Return (X, Y) of the center of cell containing provided text 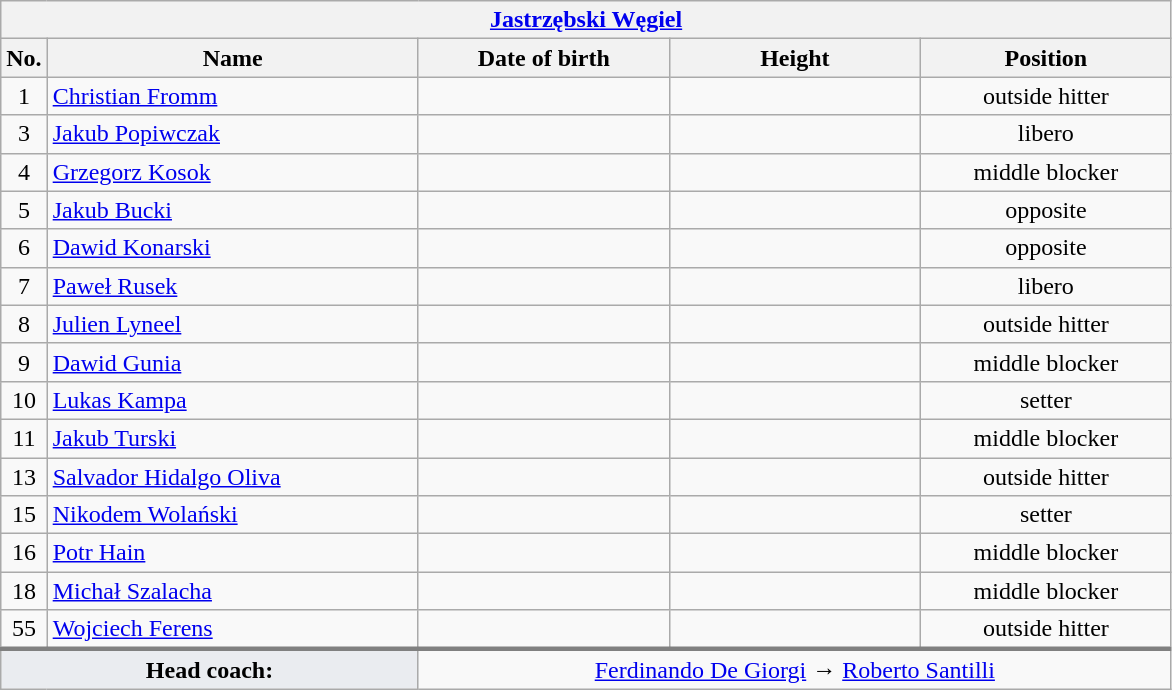
Nikodem Wolański (232, 515)
Jakub Popiwczak (232, 134)
8 (24, 324)
Potr Hain (232, 553)
55 (24, 630)
Ferdinando De Giorgi → Roberto Santilli (794, 669)
6 (24, 248)
Dawid Gunia (232, 362)
Christian Fromm (232, 96)
Paweł Rusek (232, 286)
9 (24, 362)
16 (24, 553)
1 (24, 96)
10 (24, 400)
18 (24, 591)
Position (1046, 58)
Jakub Bucki (232, 210)
Height (794, 58)
Grzegorz Kosok (232, 172)
Jastrzębski Węgiel (586, 20)
4 (24, 172)
Wojciech Ferens (232, 630)
7 (24, 286)
3 (24, 134)
Julien Lyneel (232, 324)
15 (24, 515)
Dawid Konarski (232, 248)
Salvador Hidalgo Oliva (232, 477)
13 (24, 477)
Name (232, 58)
Date of birth (544, 58)
11 (24, 438)
No. (24, 58)
Lukas Kampa (232, 400)
Head coach: (210, 669)
Jakub Turski (232, 438)
Michał Szalacha (232, 591)
5 (24, 210)
